Find where the given text appears and provide that cell's center as [x, y] coordinate. 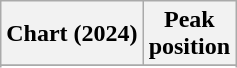
Chart (2024) [72, 34]
Peakposition [189, 34]
